Output the [X, Y] coordinate of the center of the cell containing the given text.  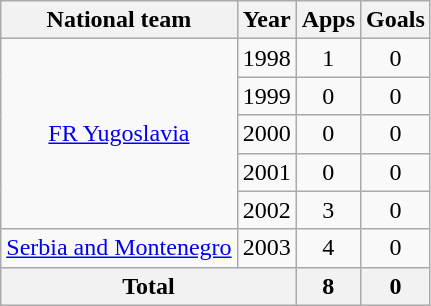
2003 [266, 248]
3 [328, 210]
4 [328, 248]
Total [148, 286]
2000 [266, 134]
2001 [266, 172]
National team [119, 20]
Apps [328, 20]
1 [328, 58]
1999 [266, 96]
2002 [266, 210]
Serbia and Montenegro [119, 248]
1998 [266, 58]
8 [328, 286]
Goals [396, 20]
Year [266, 20]
FR Yugoslavia [119, 134]
